Scan for the cell matching the given text and deliver its [X, Y] coordinate at center. 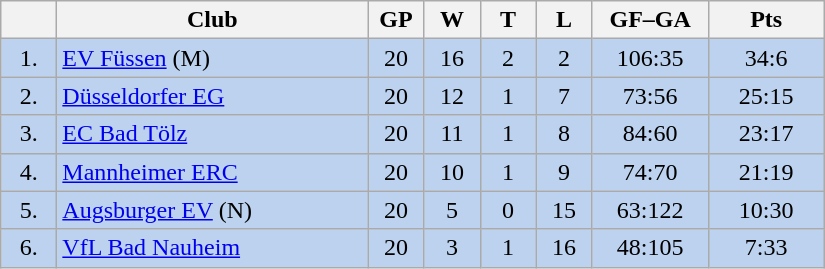
25:15 [766, 96]
106:35 [650, 58]
11 [452, 134]
9 [564, 172]
Augsburger EV (N) [212, 210]
10 [452, 172]
L [564, 20]
8 [564, 134]
7 [564, 96]
7:33 [766, 248]
EV Füssen (M) [212, 58]
74:70 [650, 172]
Club [212, 20]
63:122 [650, 210]
12 [452, 96]
W [452, 20]
34:6 [766, 58]
T [508, 20]
21:19 [766, 172]
0 [508, 210]
5. [29, 210]
2. [29, 96]
3 [452, 248]
23:17 [766, 134]
4. [29, 172]
Düsseldorfer EG [212, 96]
15 [564, 210]
Mannheimer ERC [212, 172]
48:105 [650, 248]
6. [29, 248]
73:56 [650, 96]
GP [396, 20]
VfL Bad Nauheim [212, 248]
10:30 [766, 210]
1. [29, 58]
5 [452, 210]
GF–GA [650, 20]
84:60 [650, 134]
EC Bad Tölz [212, 134]
Pts [766, 20]
3. [29, 134]
